Return [x, y] of the center of cell containing provided text 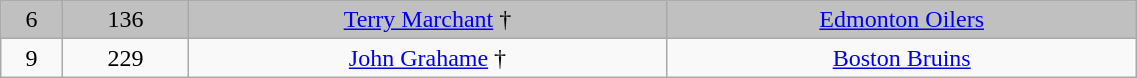
John Grahame † [427, 58]
9 [32, 58]
136 [125, 20]
Boston Bruins [902, 58]
6 [32, 20]
229 [125, 58]
Terry Marchant † [427, 20]
Edmonton Oilers [902, 20]
